Return (x, y) of the center of cell containing provided text 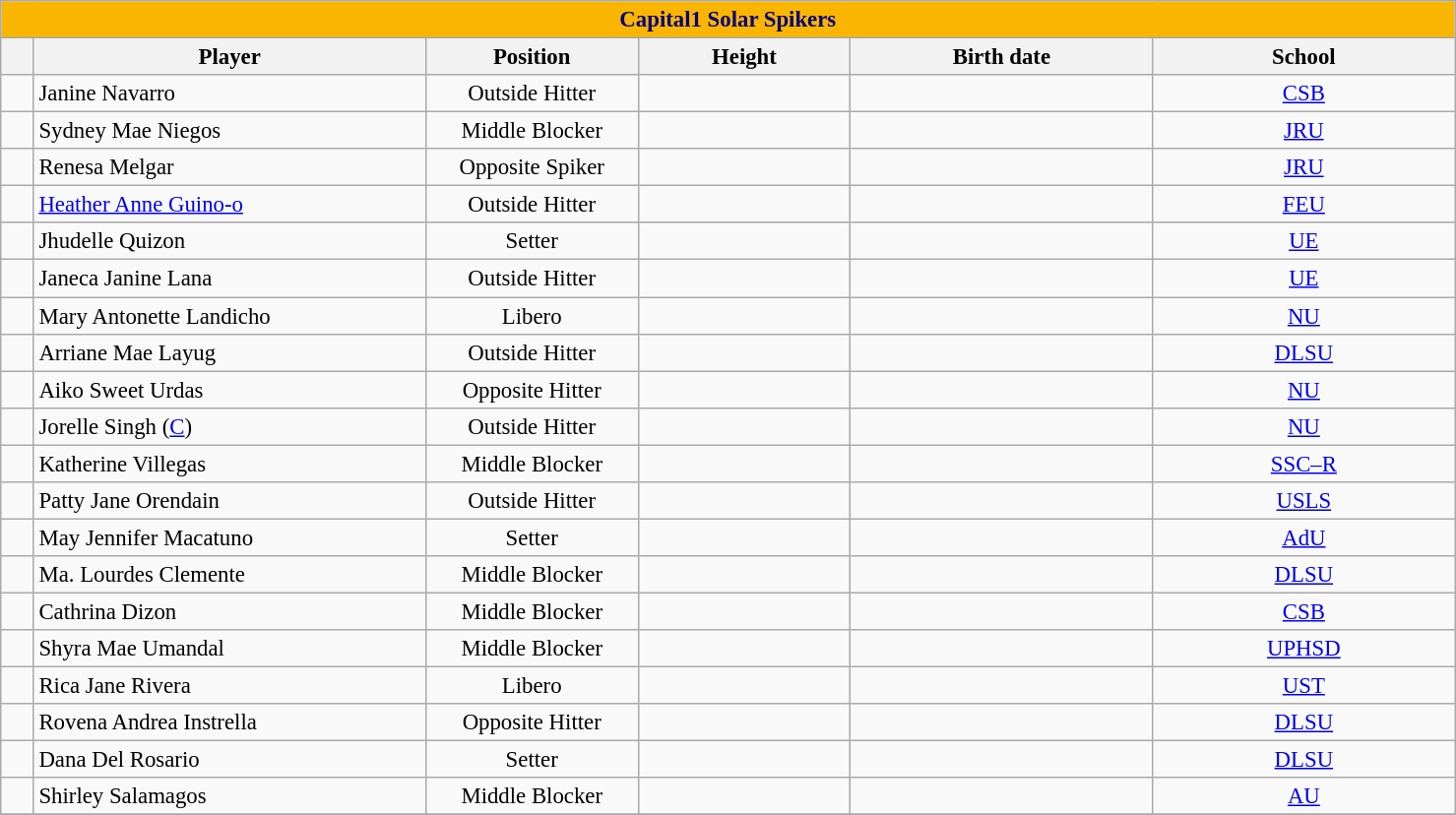
Rica Jane Rivera (229, 686)
Ma. Lourdes Clemente (229, 575)
Rovena Andrea Instrella (229, 722)
Jhudelle Quizon (229, 241)
Arriane Mae Layug (229, 352)
Shyra Mae Umandal (229, 649)
Position (532, 57)
Cathrina Dizon (229, 611)
Janine Navarro (229, 94)
Patty Jane Orendain (229, 501)
SSC–R (1303, 464)
May Jennifer Macatuno (229, 537)
UST (1303, 686)
Shirley Salamagos (229, 796)
Player (229, 57)
Sydney Mae Niegos (229, 131)
AU (1303, 796)
Dana Del Rosario (229, 760)
School (1303, 57)
Capital1 Solar Spikers (728, 20)
Heather Anne Guino-o (229, 205)
Height (744, 57)
Opposite Spiker (532, 167)
Birth date (1002, 57)
FEU (1303, 205)
Katherine Villegas (229, 464)
Aiko Sweet Urdas (229, 390)
UPHSD (1303, 649)
USLS (1303, 501)
Jorelle Singh (C) (229, 426)
Janeca Janine Lana (229, 279)
Renesa Melgar (229, 167)
Mary Antonette Landicho (229, 316)
AdU (1303, 537)
